Provide the [x, y] coordinate of the cell's center where the given text is located.  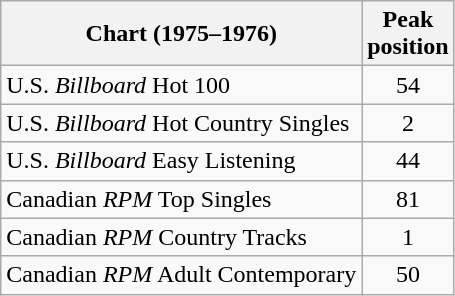
1 [408, 237]
54 [408, 85]
U.S. Billboard Hot Country Singles [182, 123]
Canadian RPM Country Tracks [182, 237]
44 [408, 161]
2 [408, 123]
81 [408, 199]
Canadian RPM Top Singles [182, 199]
Chart (1975–1976) [182, 34]
Canadian RPM Adult Contemporary [182, 275]
U.S. Billboard Easy Listening [182, 161]
Peakposition [408, 34]
50 [408, 275]
U.S. Billboard Hot 100 [182, 85]
